Return the (X, Y) coordinate for the center point of the cell that contains the specified text.  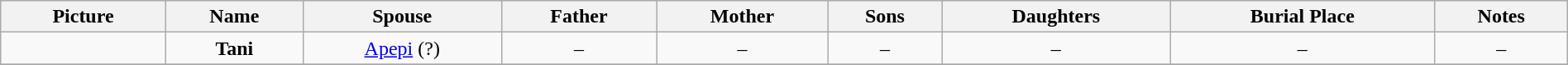
Apepi (?) (402, 48)
Name (234, 17)
Sons (885, 17)
Spouse (402, 17)
Burial Place (1303, 17)
Picture (84, 17)
Daughters (1055, 17)
Tani (234, 48)
Mother (743, 17)
Notes (1501, 17)
Father (579, 17)
